Detect which cell encompasses the target text, then output its (X, Y) center coordinate. 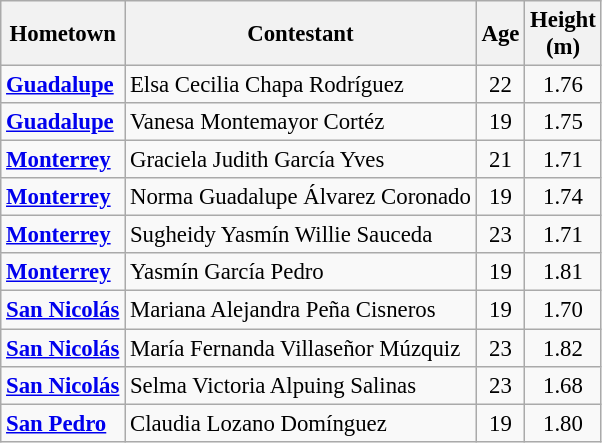
Mariana Alejandra Peña Cisneros (301, 310)
Claudia Lozano Domínguez (301, 423)
Yasmín García Pedro (301, 273)
1.68 (563, 385)
Sugheidy Yasmín Willie Sauceda (301, 235)
Hometown (63, 34)
1.82 (563, 348)
San Pedro (63, 423)
María Fernanda Villaseñor Múzquiz (301, 348)
21 (500, 160)
1.80 (563, 423)
Graciela Judith García Yves (301, 160)
Age (500, 34)
1.76 (563, 85)
1.81 (563, 273)
Selma Victoria Alpuing Salinas (301, 385)
Contestant (301, 34)
Height (m) (563, 34)
1.70 (563, 310)
Norma Guadalupe Álvarez Coronado (301, 197)
Vanesa Montemayor Cortéz (301, 122)
22 (500, 85)
Elsa Cecilia Chapa Rodríguez (301, 85)
1.74 (563, 197)
1.75 (563, 122)
